Detect which cell encompasses the target text, then output its (x, y) center coordinate. 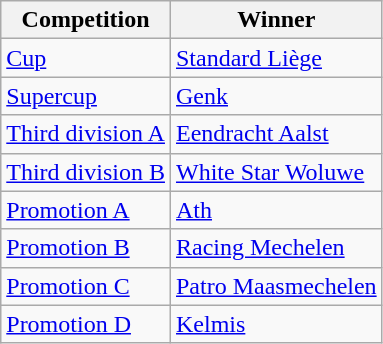
Standard Liège (276, 58)
Third division B (86, 172)
Racing Mechelen (276, 248)
Winner (276, 20)
Promotion D (86, 324)
Third division A (86, 134)
Kelmis (276, 324)
Patro Maasmechelen (276, 286)
Promotion A (86, 210)
Cup (86, 58)
Eendracht Aalst (276, 134)
White Star Woluwe (276, 172)
Genk (276, 96)
Promotion B (86, 248)
Competition (86, 20)
Promotion C (86, 286)
Supercup (86, 96)
Ath (276, 210)
